Detect which cell encompasses the target text, then output its (x, y) center coordinate. 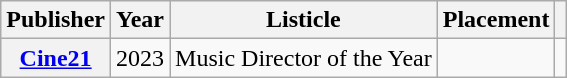
Placement (496, 20)
Year (140, 20)
Publisher (56, 20)
Music Director of the Year (304, 58)
Listicle (304, 20)
Cine21 (56, 58)
2023 (140, 58)
